Scan for the cell matching the given text and deliver its (x, y) coordinate at center. 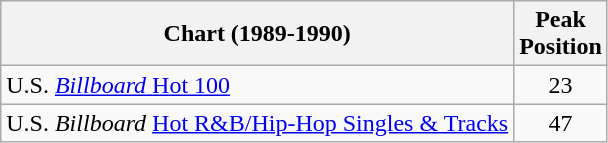
47 (561, 123)
Chart (1989-1990) (258, 34)
PeakPosition (561, 34)
U.S. Billboard Hot R&B/Hip-Hop Singles & Tracks (258, 123)
23 (561, 85)
U.S. Billboard Hot 100 (258, 85)
